Search for the cell housing the specified text and yield its [X, Y] center coordinate. 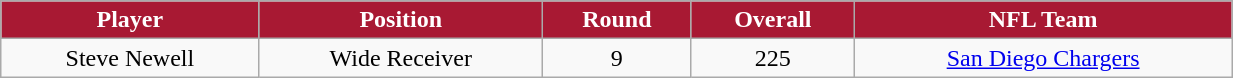
Steve Newell [130, 58]
Player [130, 20]
NFL Team [1044, 20]
Position [401, 20]
9 [616, 58]
225 [772, 58]
San Diego Chargers [1044, 58]
Round [616, 20]
Overall [772, 20]
Wide Receiver [401, 58]
